Determine the (X, Y) coordinate at the center of the cell enclosing the given text.  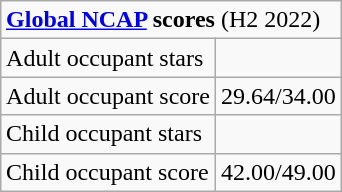
Child occupant stars (108, 134)
Adult occupant stars (108, 58)
Global NCAP scores (H2 2022) (172, 20)
42.00/49.00 (279, 172)
Child occupant score (108, 172)
29.64/34.00 (279, 96)
Adult occupant score (108, 96)
